Scan for the cell matching the given text and deliver its (X, Y) coordinate at center. 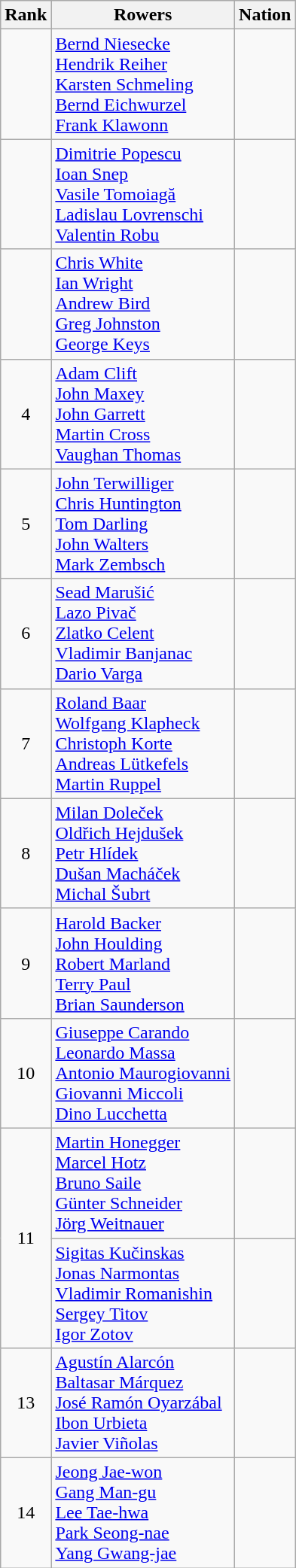
John TerwilligerChris HuntingtonTom DarlingJohn WaltersMark Zembsch (143, 524)
Harold BackerJohn HouldingRobert MarlandTerry PaulBrian Saunderson (143, 963)
Martin HoneggerMarcel HotzBruno SaileGünter SchneiderJörg Weitnauer (143, 1183)
7 (26, 743)
14 (26, 1513)
Jeong Jae-wonGang Man-guLee Tae-hwaPark Seong-naeYang Gwang-jae (143, 1513)
Rank (26, 15)
Agustín AlarcónBaltasar MárquezJosé Ramón OyarzábalIbon UrbietaJavier Viñolas (143, 1403)
Bernd NieseckeHendrik ReiherKarsten SchmelingBernd EichwurzelFrank Klawonn (143, 84)
4 (26, 414)
Chris WhiteIan WrightAndrew BirdGreg JohnstonGeorge Keys (143, 304)
Adam CliftJohn MaxeyJohn GarrettMartin CrossVaughan Thomas (143, 414)
Dimitrie PopescuIoan SnepVasile TomoiagăLadislau LovrenschiValentin Robu (143, 194)
Milan DolečekOldřich HejdušekPetr HlídekDušan MacháčekMichal Šubrt (143, 853)
8 (26, 853)
11 (26, 1238)
Rowers (143, 15)
Giuseppe CarandoLeonardo MassaAntonio MaurogiovanniGiovanni MiccoliDino Lucchetta (143, 1073)
5 (26, 524)
13 (26, 1403)
9 (26, 963)
10 (26, 1073)
Nation (265, 15)
Sigitas KučinskasJonas NarmontasVladimir RomanishinSergey TitovIgor Zotov (143, 1293)
Sead MarušićLazo PivačZlatko CelentVladimir BanjanacDario Varga (143, 634)
6 (26, 634)
Roland BaarWolfgang KlapheckChristoph KorteAndreas LütkefelsMartin Ruppel (143, 743)
